Find where the given text appears and provide that cell's center as (X, Y) coordinate. 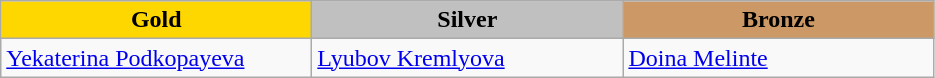
Gold (156, 20)
Doina Melinte (778, 58)
Yekaterina Podkopayeva (156, 58)
Silver (468, 20)
Lyubov Kremlyova (468, 58)
Bronze (778, 20)
